Output the (X, Y) coordinate of the center of the cell containing the given text.  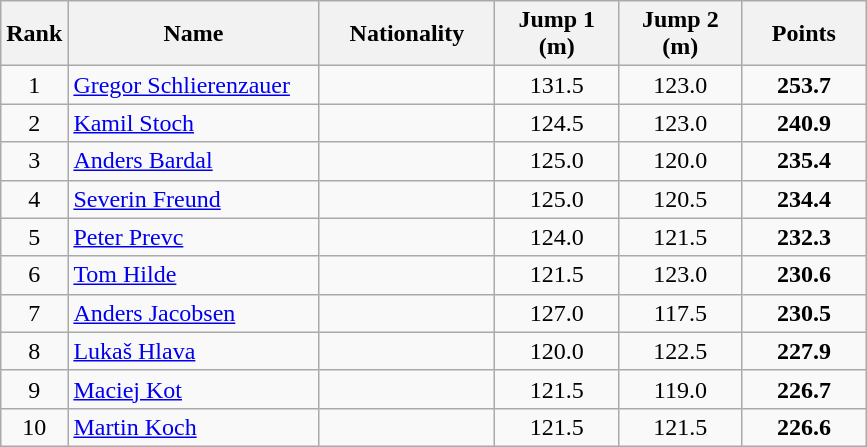
Tom Hilde (194, 275)
Points (804, 34)
6 (34, 275)
120.5 (681, 199)
Name (194, 34)
117.5 (681, 313)
9 (34, 389)
Rank (34, 34)
Jump 2 (m) (681, 34)
7 (34, 313)
5 (34, 237)
Severin Freund (194, 199)
Anders Jacobsen (194, 313)
235.4 (804, 161)
Jump 1 (m) (557, 34)
Lukaš Hlava (194, 351)
Kamil Stoch (194, 123)
Martin Koch (194, 427)
4 (34, 199)
230.6 (804, 275)
Peter Prevc (194, 237)
Anders Bardal (194, 161)
8 (34, 351)
226.7 (804, 389)
Maciej Kot (194, 389)
131.5 (557, 85)
226.6 (804, 427)
Gregor Schlierenzauer (194, 85)
119.0 (681, 389)
234.4 (804, 199)
2 (34, 123)
1 (34, 85)
3 (34, 161)
124.0 (557, 237)
10 (34, 427)
Nationality (407, 34)
232.3 (804, 237)
253.7 (804, 85)
227.9 (804, 351)
124.5 (557, 123)
127.0 (557, 313)
230.5 (804, 313)
122.5 (681, 351)
240.9 (804, 123)
